Return [x, y] of the center of cell containing provided text 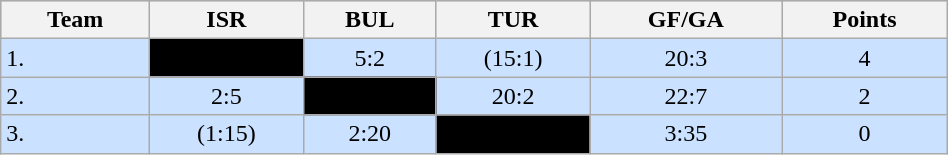
5:2 [370, 58]
2:20 [370, 134]
1. [76, 58]
4 [864, 58]
ISR [227, 20]
3:35 [686, 134]
BUL [370, 20]
0 [864, 134]
Points [864, 20]
2:5 [227, 96]
3. [76, 134]
20:3 [686, 58]
Team [76, 20]
(1:15) [227, 134]
2. [76, 96]
22:7 [686, 96]
(15:1) [513, 58]
20:2 [513, 96]
TUR [513, 20]
2 [864, 96]
GF/GA [686, 20]
